From the cell containing the given text, extract its center point as (x, y) coordinate. 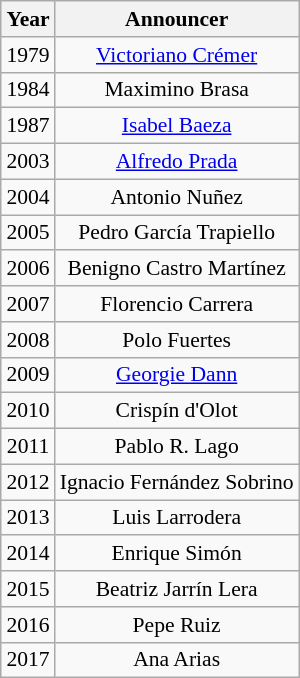
1987 (28, 126)
Announcer (177, 19)
Victoriano Crémer (177, 55)
1984 (28, 90)
Georgie Dann (177, 375)
Crispín d'Olot (177, 411)
2011 (28, 447)
Luis Larrodera (177, 518)
Maximino Brasa (177, 90)
Isabel Baeza (177, 126)
Benigno Castro Martínez (177, 269)
2008 (28, 340)
Alfredo Prada (177, 162)
Ignacio Fernández Sobrino (177, 482)
2014 (28, 554)
2017 (28, 660)
Florencio Carrera (177, 304)
2010 (28, 411)
Beatriz Jarrín Lera (177, 589)
Year (28, 19)
2005 (28, 233)
Antonio Nuñez (177, 197)
2006 (28, 269)
1979 (28, 55)
2016 (28, 625)
2004 (28, 197)
Pablo R. Lago (177, 447)
Pedro García Trapiello (177, 233)
2013 (28, 518)
2012 (28, 482)
Pepe Ruiz (177, 625)
2015 (28, 589)
Ana Arias (177, 660)
2007 (28, 304)
Enrique Simón (177, 554)
2003 (28, 162)
2009 (28, 375)
Polo Fuertes (177, 340)
